Return the [X, Y] coordinate for the center point of the cell that contains the specified text.  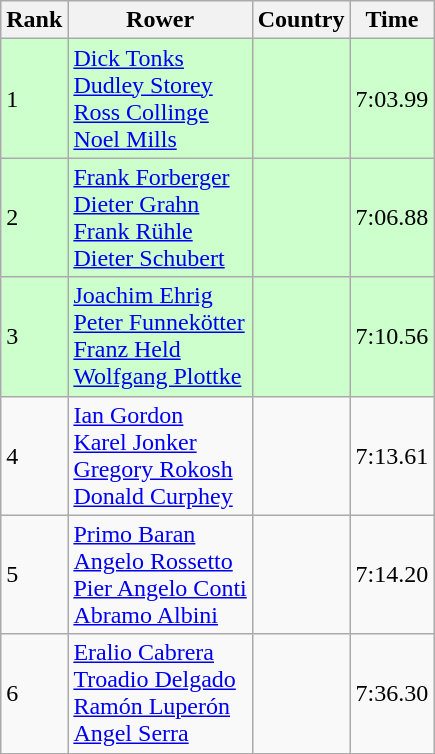
Joachim EhrigPeter FunnekötterFranz HeldWolfgang Plottke [160, 336]
Frank ForbergerDieter GrahnFrank RühleDieter Schubert [160, 218]
7:03.99 [392, 98]
7:10.56 [392, 336]
4 [34, 456]
3 [34, 336]
2 [34, 218]
Primo BaranAngelo RossettoPier Angelo ContiAbramo Albini [160, 574]
7:13.61 [392, 456]
Rower [160, 20]
6 [34, 694]
Country [301, 20]
Dick TonksDudley StoreyRoss CollingeNoel Mills [160, 98]
7:36.30 [392, 694]
5 [34, 574]
7:06.88 [392, 218]
Time [392, 20]
Ian GordonKarel JonkerGregory RokoshDonald Curphey [160, 456]
7:14.20 [392, 574]
1 [34, 98]
Rank [34, 20]
Eralio CabreraTroadio DelgadoRamón LuperónAngel Serra [160, 694]
